Determine the [X, Y] coordinate at the center of the cell enclosing the given text.  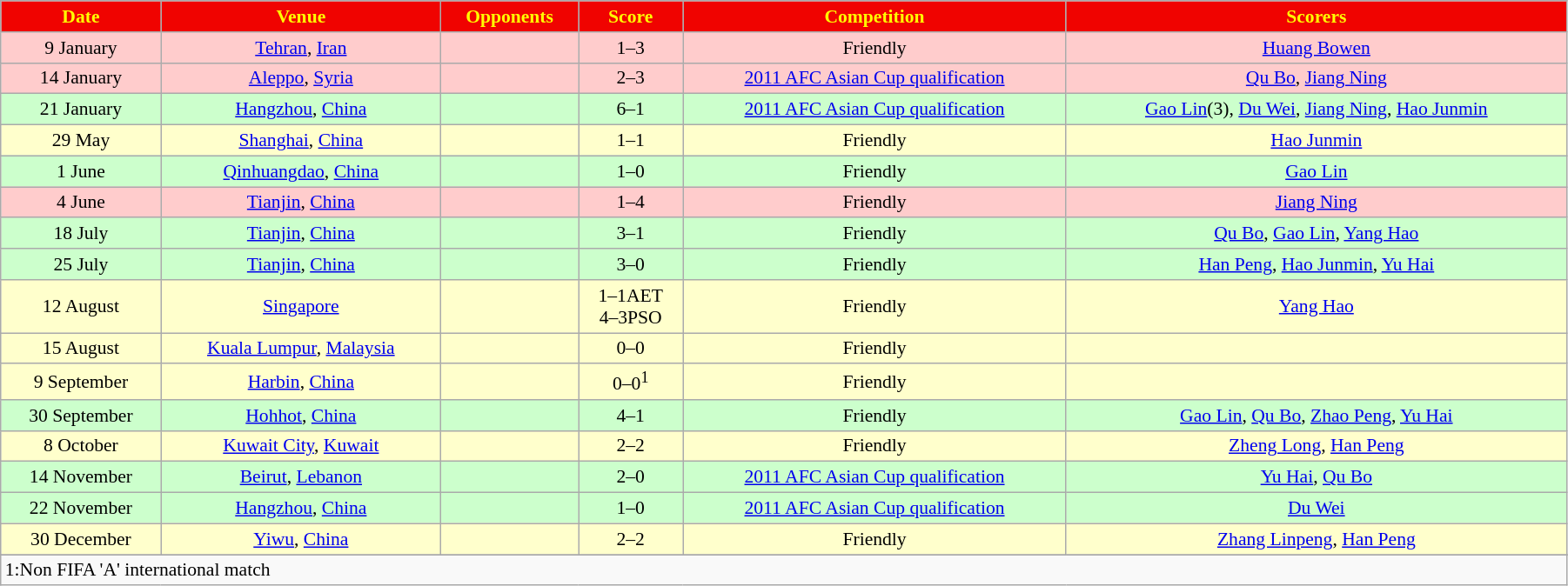
Shanghai, China [301, 141]
12 August [81, 306]
Singapore [301, 306]
15 August [81, 349]
Jiang Ning [1316, 203]
Kuala Lumpur, Malaysia [301, 349]
Gao Lin [1316, 171]
8 October [81, 446]
14 January [81, 78]
25 July [81, 264]
3–0 [631, 264]
Harbin, China [301, 383]
Han Peng, Hao Junmin, Yu Hai [1316, 264]
4 June [81, 203]
1–4 [631, 203]
21 January [81, 110]
0–01 [631, 383]
1–3 [631, 48]
4–1 [631, 416]
0–0 [631, 349]
Beirut, Lebanon [301, 477]
3–1 [631, 234]
9 January [81, 48]
Tehran, Iran [301, 48]
14 November [81, 477]
1–1AET4–3PSO [631, 306]
Kuwait City, Kuwait [301, 446]
Yang Hao [1316, 306]
Zhang Linpeng, Han Peng [1316, 539]
Gao Lin, Qu Bo, Zhao Peng, Yu Hai [1316, 416]
Score [631, 17]
Du Wei [1316, 509]
Competition [874, 17]
22 November [81, 509]
1:Non FIFA 'A' international match [784, 570]
2–0 [631, 477]
Yu Hai, Qu Bo [1316, 477]
Venue [301, 17]
Qinhuangdao, China [301, 171]
30 September [81, 416]
1 June [81, 171]
Zheng Long, Han Peng [1316, 446]
Scorers [1316, 17]
9 September [81, 383]
30 December [81, 539]
6–1 [631, 110]
Yiwu, China [301, 539]
Huang Bowen [1316, 48]
29 May [81, 141]
Hohhot, China [301, 416]
Opponents [510, 17]
Qu Bo, Jiang Ning [1316, 78]
Aleppo, Syria [301, 78]
Hao Junmin [1316, 141]
1–1 [631, 141]
2–3 [631, 78]
18 July [81, 234]
Qu Bo, Gao Lin, Yang Hao [1316, 234]
Date [81, 17]
Gao Lin(3), Du Wei, Jiang Ning, Hao Junmin [1316, 110]
